From the cell containing the given text, extract its center point as [X, Y] coordinate. 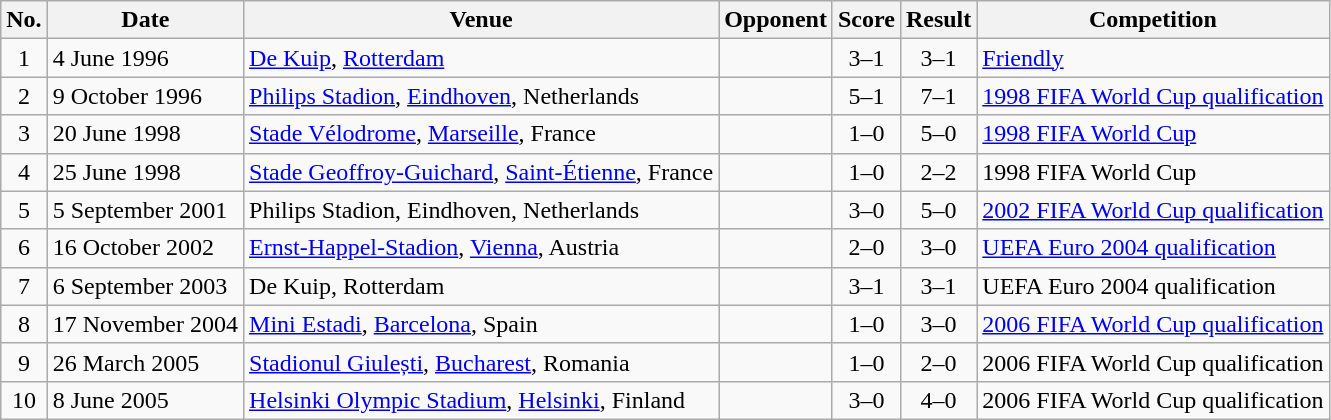
4 June 1996 [145, 58]
Ernst-Happel-Stadion, Vienna, Austria [482, 248]
4 [24, 172]
17 November 2004 [145, 324]
1998 FIFA World Cup qualification [1153, 96]
Stadionul Giulești, Bucharest, Romania [482, 362]
Stade Geoffroy-Guichard, Saint-Étienne, France [482, 172]
No. [24, 20]
26 March 2005 [145, 362]
5 [24, 210]
16 October 2002 [145, 248]
4–0 [938, 400]
8 [24, 324]
7 [24, 286]
Result [938, 20]
Mini Estadi, Barcelona, Spain [482, 324]
25 June 1998 [145, 172]
Stade Vélodrome, Marseille, France [482, 134]
Opponent [776, 20]
Score [866, 20]
6 [24, 248]
7–1 [938, 96]
2002 FIFA World Cup qualification [1153, 210]
9 [24, 362]
2 [24, 96]
9 October 1996 [145, 96]
Friendly [1153, 58]
2–2 [938, 172]
3 [24, 134]
Competition [1153, 20]
5–1 [866, 96]
8 June 2005 [145, 400]
5 September 2001 [145, 210]
Venue [482, 20]
10 [24, 400]
Helsinki Olympic Stadium, Helsinki, Finland [482, 400]
6 September 2003 [145, 286]
20 June 1998 [145, 134]
Date [145, 20]
1 [24, 58]
